Pinpoint the cell where the given text exists, returning its [X, Y] midpoint coordinate. 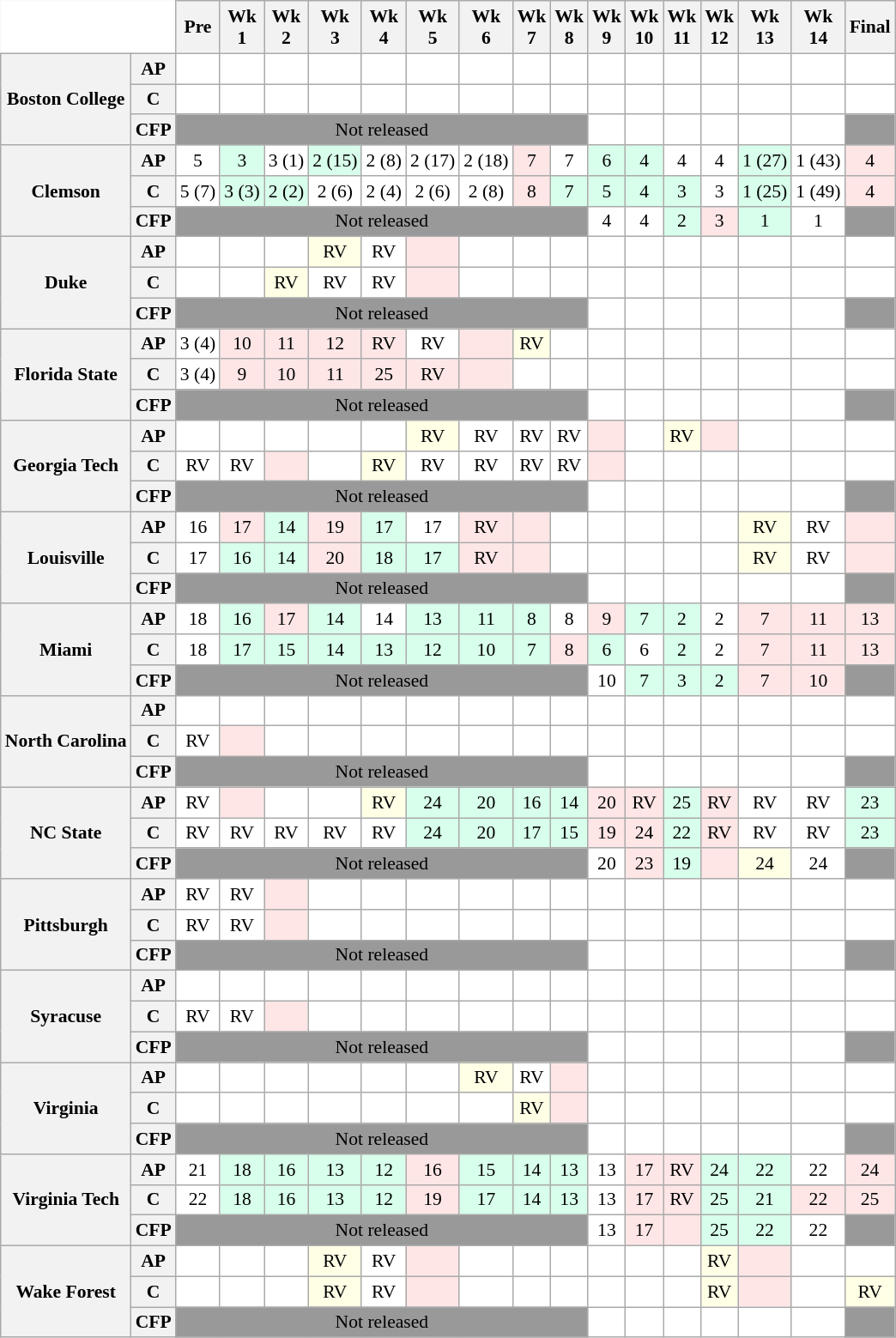
2 (15) [335, 160]
1 (43) [818, 160]
Clemson [66, 191]
1 (49) [818, 191]
Georgia Tech [66, 467]
Wk6 [486, 27]
Syracuse [66, 1016]
Wk11 [681, 27]
Final [870, 27]
2 (4) [383, 191]
Wk8 [569, 27]
NC State [66, 832]
North Carolina [66, 742]
3 (1) [287, 160]
Wk7 [532, 27]
Wk9 [607, 27]
Virginia Tech [66, 1200]
Pre [197, 27]
3 (3) [242, 191]
Boston College [66, 100]
Wk3 [335, 27]
2 (18) [486, 160]
Wk13 [765, 27]
1 (25) [765, 191]
Pittsburgh [66, 925]
Virginia [66, 1109]
Wk5 [433, 27]
Wk1 [242, 27]
Louisville [66, 558]
Wake Forest [66, 1293]
Wk4 [383, 27]
Miami [66, 651]
5 (7) [197, 191]
Wk10 [645, 27]
Wk12 [719, 27]
2 (17) [433, 160]
Florida State [66, 374]
Wk14 [818, 27]
1 (27) [765, 160]
2 (2) [287, 191]
Duke [66, 283]
Wk2 [287, 27]
